Pinpoint the cell where the given text exists, returning its (X, Y) midpoint coordinate. 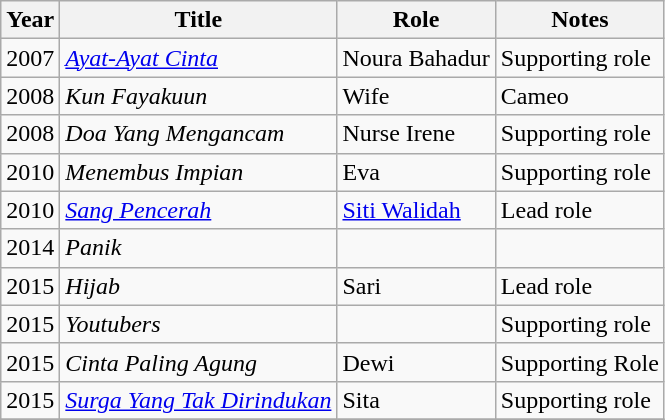
Role (416, 20)
Cameo (580, 96)
Supporting Role (580, 362)
Sita (416, 400)
Noura Bahadur (416, 58)
Notes (580, 20)
Sari (416, 286)
Menembus Impian (198, 172)
2007 (30, 58)
Nurse Irene (416, 134)
Youtubers (198, 324)
Kun Fayakuun (198, 96)
Doa Yang Mengancam (198, 134)
2014 (30, 248)
Dewi (416, 362)
Title (198, 20)
Cinta Paling Agung (198, 362)
Panik (198, 248)
Siti Walidah (416, 210)
Ayat-Ayat Cinta (198, 58)
Wife (416, 96)
Eva (416, 172)
Hijab (198, 286)
Surga Yang Tak Dirindukan (198, 400)
Year (30, 20)
Sang Pencerah (198, 210)
